For the text-containing cell, return its midpoint in (x, y) coordinate format. 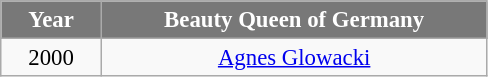
Agnes Glowacki (294, 58)
Beauty Queen of Germany (294, 20)
Year (52, 20)
2000 (52, 58)
